Identify which cell holds the provided text, then report its (x, y) central coordinate. 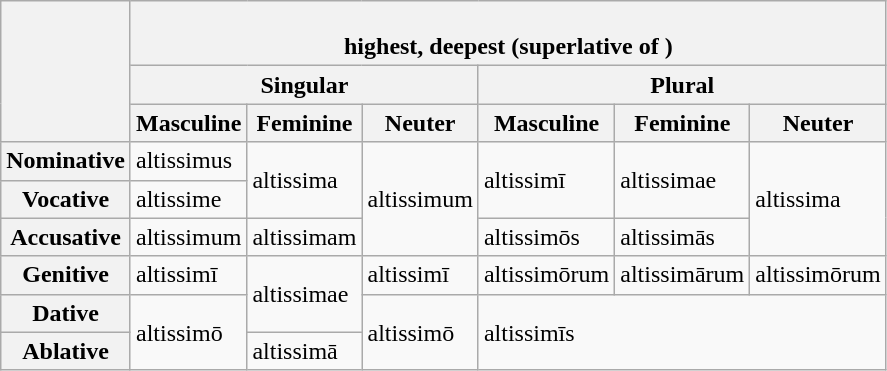
altissimus (188, 161)
altissimīs (682, 332)
Ablative (66, 351)
altissimam (304, 237)
Nominative (66, 161)
Plural (682, 85)
Accusative (66, 237)
altissimōs (546, 237)
highest, deepest (superlative of ) (508, 34)
altissime (188, 199)
Vocative (66, 199)
altissimārum (682, 275)
altissimā (304, 351)
Singular (304, 85)
altissimās (682, 237)
Genitive (66, 275)
Dative (66, 313)
